Locate the cell with the specified text and output its (X, Y) center coordinate. 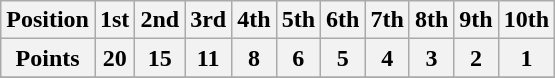
4 (387, 58)
4th (254, 20)
11 (208, 58)
10th (526, 20)
5 (343, 58)
7th (387, 20)
15 (160, 58)
9th (476, 20)
Points (48, 58)
3 (431, 58)
8 (254, 58)
20 (114, 58)
6th (343, 20)
2nd (160, 20)
5th (298, 20)
6 (298, 58)
3rd (208, 20)
1st (114, 20)
Position (48, 20)
2 (476, 58)
1 (526, 58)
8th (431, 20)
